Capture the cell that displays the provided text and extract its (x, y) central coordinate. 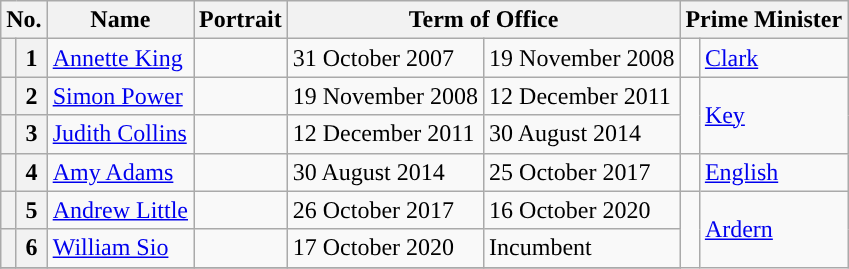
Simon Power (120, 96)
Incumbent (582, 248)
English (773, 172)
25 October 2017 (582, 172)
Annette King (120, 58)
William Sio (120, 248)
Amy Adams (120, 172)
Term of Office (484, 20)
2 (32, 96)
Ardern (773, 229)
16 October 2020 (582, 210)
Prime Minister (764, 20)
No. (24, 20)
Key (773, 115)
Judith Collins (120, 134)
4 (32, 172)
Andrew Little (120, 210)
Name (120, 20)
6 (32, 248)
3 (32, 134)
5 (32, 210)
Portrait (241, 20)
31 October 2007 (385, 58)
1 (32, 58)
26 October 2017 (385, 210)
17 October 2020 (385, 248)
Clark (773, 58)
